Extract the (x, y) coordinate from the center of the cell holding the provided text.  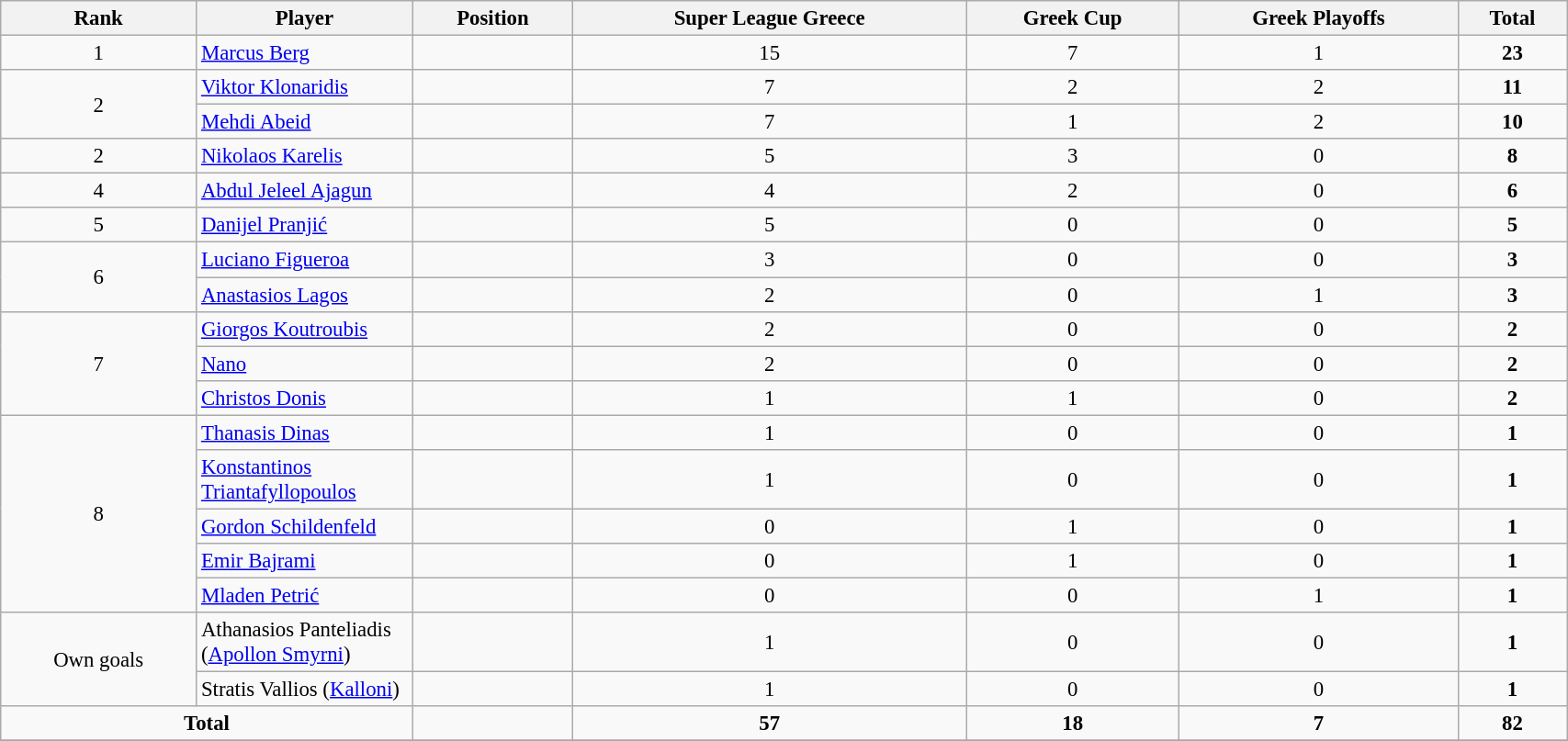
57 (770, 724)
Player (305, 18)
Danijel Pranjić (305, 225)
11 (1512, 87)
10 (1512, 122)
Anastasios Lagos (305, 295)
Konstantinos Triantafyllopoulos (305, 479)
Marcus Berg (305, 53)
Thanasis Dinas (305, 432)
15 (770, 53)
23 (1512, 53)
Own goals (99, 659)
Nano (305, 364)
Mladen Petrić (305, 595)
82 (1512, 724)
Emir Bajrami (305, 561)
Rank (99, 18)
Greek Cup (1073, 18)
Position (492, 18)
Greek Playoffs (1319, 18)
Christos Donis (305, 398)
Giorgos Koutroubis (305, 329)
Nikolaos Karelis (305, 156)
Gordon Schildenfeld (305, 526)
Stratis Vallios (Kalloni) (305, 690)
Athanasios Panteliadis (Apollon Smyrni) (305, 643)
Luciano Figueroa (305, 260)
Mehdi Abeid (305, 122)
Super League Greece (770, 18)
Viktor Klonaridis (305, 87)
18 (1073, 724)
Abdul Jeleel Ajagun (305, 191)
